Locate the cell with the specified text and output its (X, Y) center coordinate. 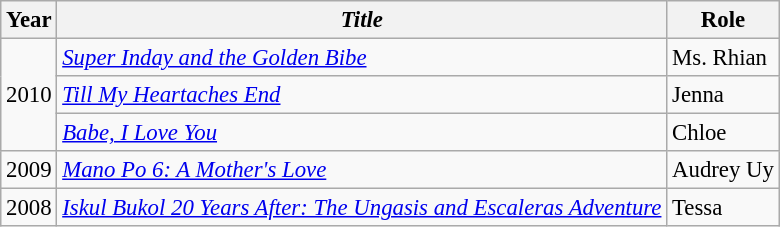
Iskul Bukol 20 Years After: The Ungasis and Escaleras Adventure (362, 208)
Mano Po 6: A Mother's Love (362, 170)
Chloe (723, 133)
2009 (29, 170)
Ms. Rhian (723, 58)
Super Inday and the Golden Bibe (362, 58)
Title (362, 20)
Role (723, 20)
Jenna (723, 95)
2010 (29, 96)
2008 (29, 208)
Audrey Uy (723, 170)
Till My Heartaches End (362, 95)
Tessa (723, 208)
Babe, I Love You (362, 133)
Year (29, 20)
